Determine the [X, Y] coordinate at the center of the cell enclosing the given text.  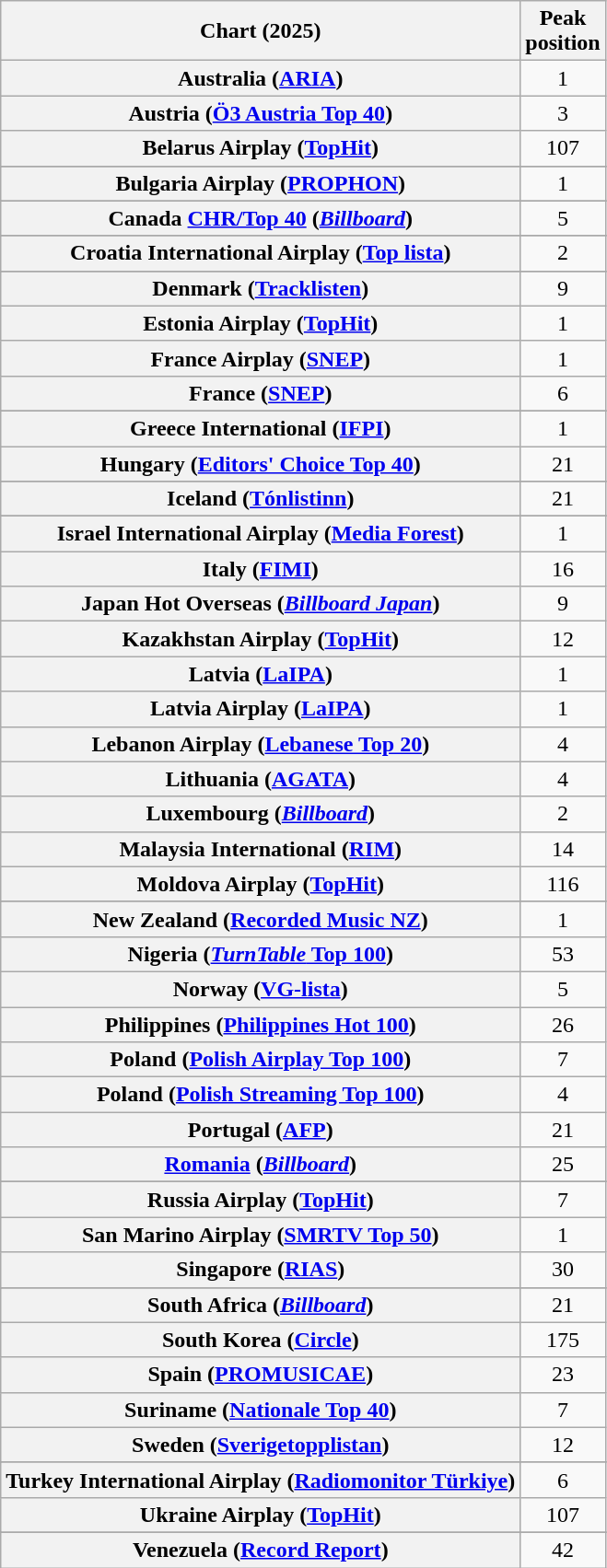
Poland (Polish Airplay Top 100) [261, 1060]
Lebanon Airplay (Lebanese Top 20) [261, 744]
Norway (VG-lista) [261, 989]
Denmark (Tracklisten) [261, 288]
Moldova Airplay (TopHit) [261, 884]
Croatia International Airplay (Top lista) [261, 253]
16 [563, 569]
53 [563, 954]
Suriname (Nationale Top 40) [261, 1410]
Venezuela (Record Report) [261, 1550]
3 [563, 113]
175 [563, 1340]
Canada CHR/Top 40 (Billboard) [261, 218]
Turkey International Airplay (Radiomonitor Türkiye) [261, 1480]
Lithuania (AGATA) [261, 779]
Latvia (LaIPA) [261, 674]
14 [563, 849]
Poland (Polish Streaming Top 100) [261, 1095]
Latvia Airplay (LaIPA) [261, 709]
Luxembourg (Billboard) [261, 814]
Italy (FIMI) [261, 569]
25 [563, 1165]
23 [563, 1375]
Iceland (Tónlistinn) [261, 499]
Japan Hot Overseas (Billboard Japan) [261, 604]
Russia Airplay (TopHit) [261, 1200]
Spain (PROMUSICAE) [261, 1375]
Ukraine Airplay (TopHit) [261, 1515]
26 [563, 1025]
Austria (Ö3 Austria Top 40) [261, 113]
Kazakhstan Airplay (TopHit) [261, 639]
Chart (2025) [261, 31]
42 [563, 1550]
South Africa (Billboard) [261, 1305]
Malaysia International (RIM) [261, 849]
Bulgaria Airplay (PROPHON) [261, 183]
Singapore (RIAS) [261, 1270]
New Zealand (Recorded Music NZ) [261, 919]
Greece International (IFPI) [261, 428]
Belarus Airplay (TopHit) [261, 148]
Estonia Airplay (TopHit) [261, 323]
Romania (Billboard) [261, 1165]
Nigeria (TurnTable Top 100) [261, 954]
Hungary (Editors' Choice Top 40) [261, 463]
Philippines (Philippines Hot 100) [261, 1025]
Portugal (AFP) [261, 1130]
Israel International Airplay (Media Forest) [261, 534]
30 [563, 1270]
Peakposition [563, 31]
Sweden (Sverigetopplistan) [261, 1445]
Australia (ARIA) [261, 78]
116 [563, 884]
France Airplay (SNEP) [261, 358]
France (SNEP) [261, 393]
San Marino Airplay (SMRTV Top 50) [261, 1235]
South Korea (Circle) [261, 1340]
